Find where the given text appears and provide that cell's center as [X, Y] coordinate. 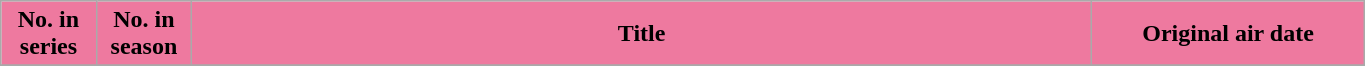
No. inseason [144, 34]
No. inseries [48, 34]
Title [642, 34]
Original air date [1228, 34]
